For the text-containing cell, return its midpoint in (X, Y) coordinate format. 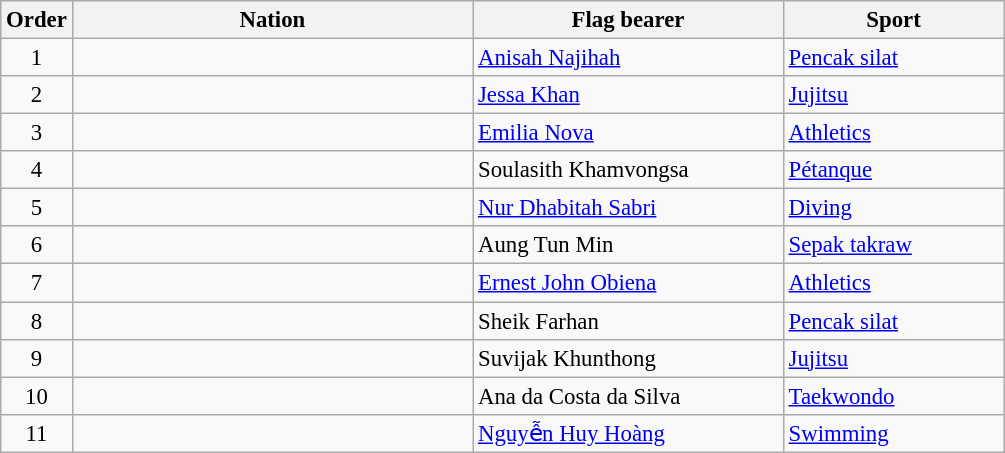
2 (36, 95)
5 (36, 208)
Nation (272, 20)
Sepak takraw (894, 245)
3 (36, 133)
Order (36, 20)
Sport (894, 20)
Flag bearer (628, 20)
Swimming (894, 433)
Sheik Farhan (628, 321)
7 (36, 283)
Emilia Nova (628, 133)
Diving (894, 208)
Nur Dhabitah Sabri (628, 208)
6 (36, 245)
Jessa Khan (628, 95)
Taekwondo (894, 396)
10 (36, 396)
4 (36, 170)
Anisah Najihah (628, 58)
Ernest John Obiena (628, 283)
Suvijak Khunthong (628, 358)
9 (36, 358)
1 (36, 58)
Nguyễn Huy Hoàng (628, 433)
Pétanque (894, 170)
Ana da Costa da Silva (628, 396)
Soulasith Khamvongsa (628, 170)
Aung Tun Min (628, 245)
8 (36, 321)
11 (36, 433)
